Provide the [X, Y] coordinate of the cell's center where the given text is located.  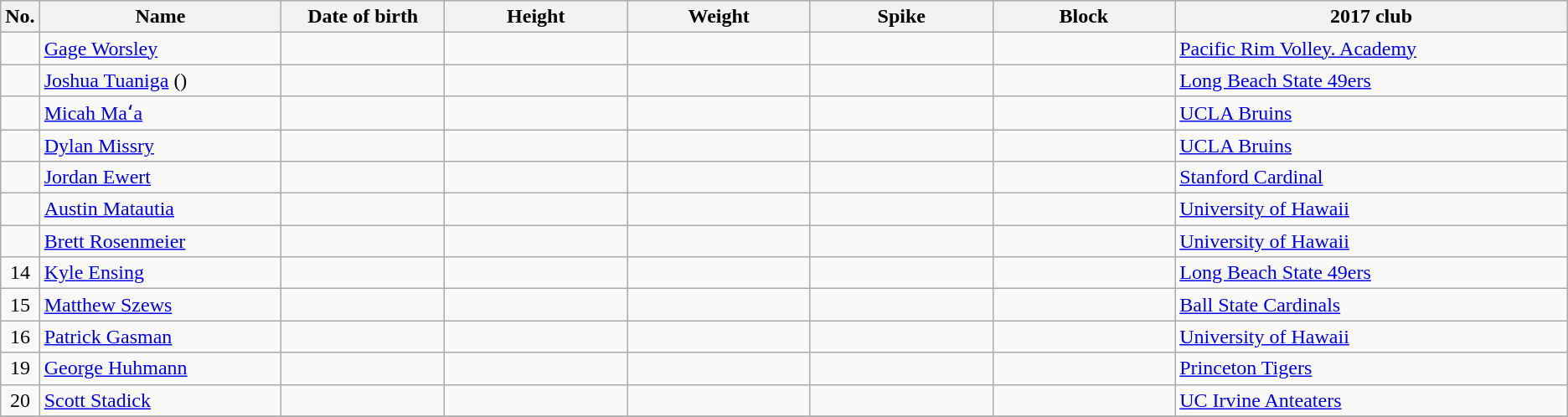
George Huhmann [161, 368]
Height [536, 17]
Scott Stadick [161, 400]
16 [20, 337]
Joshua Tuaniga () [161, 80]
Micah Maʻa [161, 113]
Jordan Ewert [161, 178]
Dylan Missry [161, 145]
Princeton Tigers [1372, 368]
Gage Worsley [161, 49]
Weight [719, 17]
2017 club [1372, 17]
20 [20, 400]
Kyle Ensing [161, 273]
Spike [901, 17]
Ball State Cardinals [1372, 305]
Pacific Rim Volley. Academy [1372, 49]
UC Irvine Anteaters [1372, 400]
Matthew Szews [161, 305]
Block [1084, 17]
Austin Matautia [161, 209]
No. [20, 17]
Name [161, 17]
Stanford Cardinal [1372, 178]
14 [20, 273]
15 [20, 305]
Date of birth [364, 17]
19 [20, 368]
Patrick Gasman [161, 337]
Brett Rosenmeier [161, 241]
